Identify which cell holds the provided text, then report its (x, y) central coordinate. 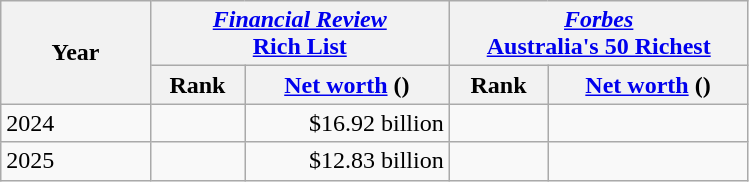
Financial ReviewRich List (300, 34)
2024 (76, 123)
Year (76, 52)
ForbesAustralia's 50 Richest (598, 34)
$16.92 billion (348, 123)
2025 (76, 161)
$12.83 billion (348, 161)
